Determine the [X, Y] coordinate at the center of the cell enclosing the given text.  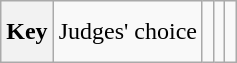
Judges' choice [128, 32]
Key [27, 32]
